From the cell containing the given text, extract its center point as (X, Y) coordinate. 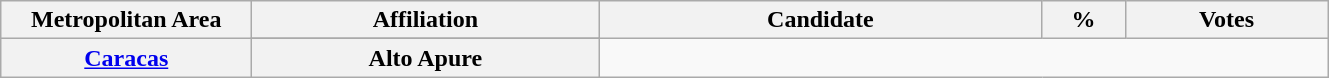
Affiliation (426, 20)
Alto Apure (426, 58)
% (1084, 20)
Votes (1226, 20)
Candidate (820, 20)
Metropolitan Area (126, 20)
Caracas (126, 58)
